Locate the cell with the specified text and output its (X, Y) center coordinate. 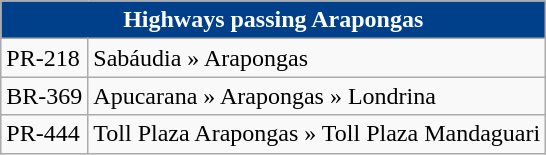
Toll Plaza Arapongas » Toll Plaza Mandaguari (317, 134)
PR-444 (44, 134)
Sabáudia » Arapongas (317, 58)
PR-218 (44, 58)
BR-369 (44, 96)
Highways passing Arapongas (274, 20)
Apucarana » Arapongas » Londrina (317, 96)
